Locate the cell with the specified text and output its (X, Y) center coordinate. 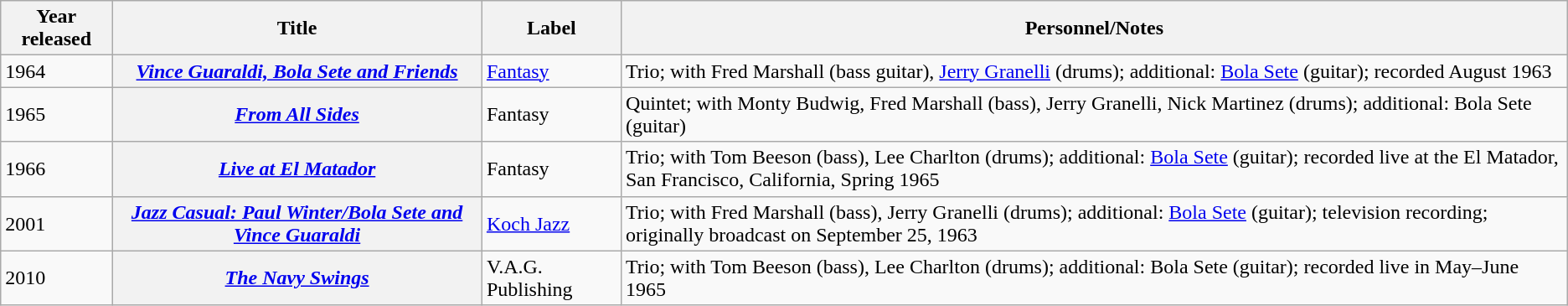
From All Sides (297, 114)
2010 (57, 278)
Trio; with Tom Beeson (bass), Lee Charlton (drums); additional: Bola Sete (guitar); recorded live in May–June 1965 (1094, 278)
Personnel/Notes (1094, 29)
The Navy Swings (297, 278)
2001 (57, 223)
Year released (57, 29)
Jazz Casual: Paul Winter/Bola Sete and Vince Guaraldi (297, 223)
1966 (57, 169)
1965 (57, 114)
1964 (57, 71)
Vince Guaraldi, Bola Sete and Friends (297, 71)
V.A.G. Publishing (551, 278)
Live at El Matador (297, 169)
Label (551, 29)
Quintet; with Monty Budwig, Fred Marshall (bass), Jerry Granelli, Nick Martinez (drums); additional: Bola Sete (guitar) (1094, 114)
Koch Jazz (551, 223)
Title (297, 29)
Trio; with Fred Marshall (bass guitar), Jerry Granelli (drums); additional: Bola Sete (guitar); recorded August 1963 (1094, 71)
